For the text-containing cell, return its midpoint in [x, y] coordinate format. 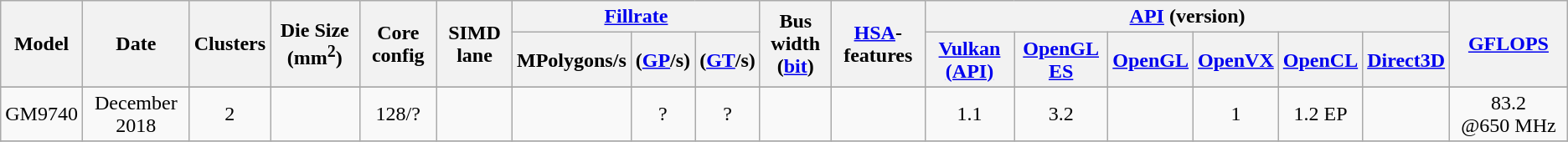
(GP/s) [663, 60]
128/? [399, 114]
Die Size (mm2) [315, 43]
HSA-features [878, 43]
API (version) [1187, 17]
1.2 EP [1320, 114]
GM9740 [42, 114]
SIMD lane [475, 43]
OpenGL [1151, 60]
December 2018 [136, 114]
(GT/s) [728, 60]
Clusters [230, 43]
1.1 [969, 114]
83.2 @650 MHz [1509, 114]
GFLOPS [1509, 43]
Fillrate [637, 17]
Direct3D [1406, 60]
Vulkan (API) [969, 60]
OpenVX [1236, 60]
OpenCL [1320, 60]
Core config [399, 43]
OpenGL ES [1061, 60]
1 [1236, 114]
3.2 [1061, 114]
MPolygons/s [572, 60]
Date [136, 43]
Bus width(bit) [796, 43]
Model [42, 43]
2 [230, 114]
